Pinpoint the cell where the given text exists, returning its [x, y] midpoint coordinate. 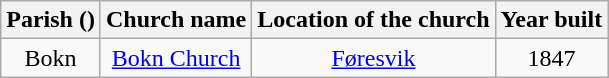
Bokn [51, 58]
1847 [552, 58]
Church name [176, 20]
Føresvik [374, 58]
Bokn Church [176, 58]
Location of the church [374, 20]
Parish () [51, 20]
Year built [552, 20]
